Extract the [x, y] coordinate from the center of the cell holding the provided text.  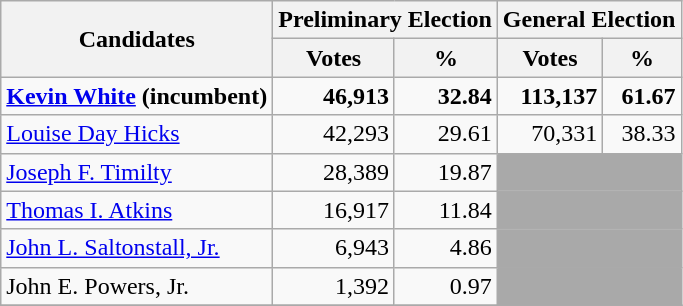
1,392 [334, 286]
John E. Powers, Jr. [137, 286]
28,389 [334, 172]
32.84 [446, 96]
6,943 [334, 248]
19.87 [446, 172]
29.61 [446, 134]
Preliminary Election [386, 20]
70,331 [550, 134]
Louise Day Hicks [137, 134]
General Election [589, 20]
Joseph F. Timilty [137, 172]
Thomas I. Atkins [137, 210]
Kevin White (incumbent) [137, 96]
38.33 [642, 134]
61.67 [642, 96]
Candidates [137, 39]
42,293 [334, 134]
John L. Saltonstall, Jr. [137, 248]
113,137 [550, 96]
16,917 [334, 210]
11.84 [446, 210]
0.97 [446, 286]
4.86 [446, 248]
46,913 [334, 96]
